Pinpoint the cell where the given text exists, returning its [x, y] midpoint coordinate. 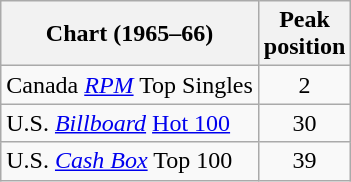
U.S. Cash Box Top 100 [130, 161]
U.S. Billboard Hot 100 [130, 123]
30 [304, 123]
Canada RPM Top Singles [130, 85]
Chart (1965–66) [130, 34]
39 [304, 161]
2 [304, 85]
Peakposition [304, 34]
